From the cell containing the given text, extract its center point as [X, Y] coordinate. 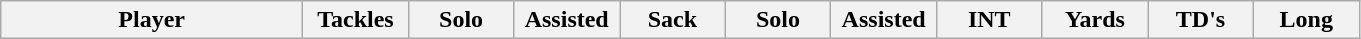
Yards [1095, 20]
Player [152, 20]
TD's [1201, 20]
Long [1306, 20]
Tackles [356, 20]
INT [989, 20]
Sack [673, 20]
